Scan for the cell matching the given text and deliver its [X, Y] coordinate at center. 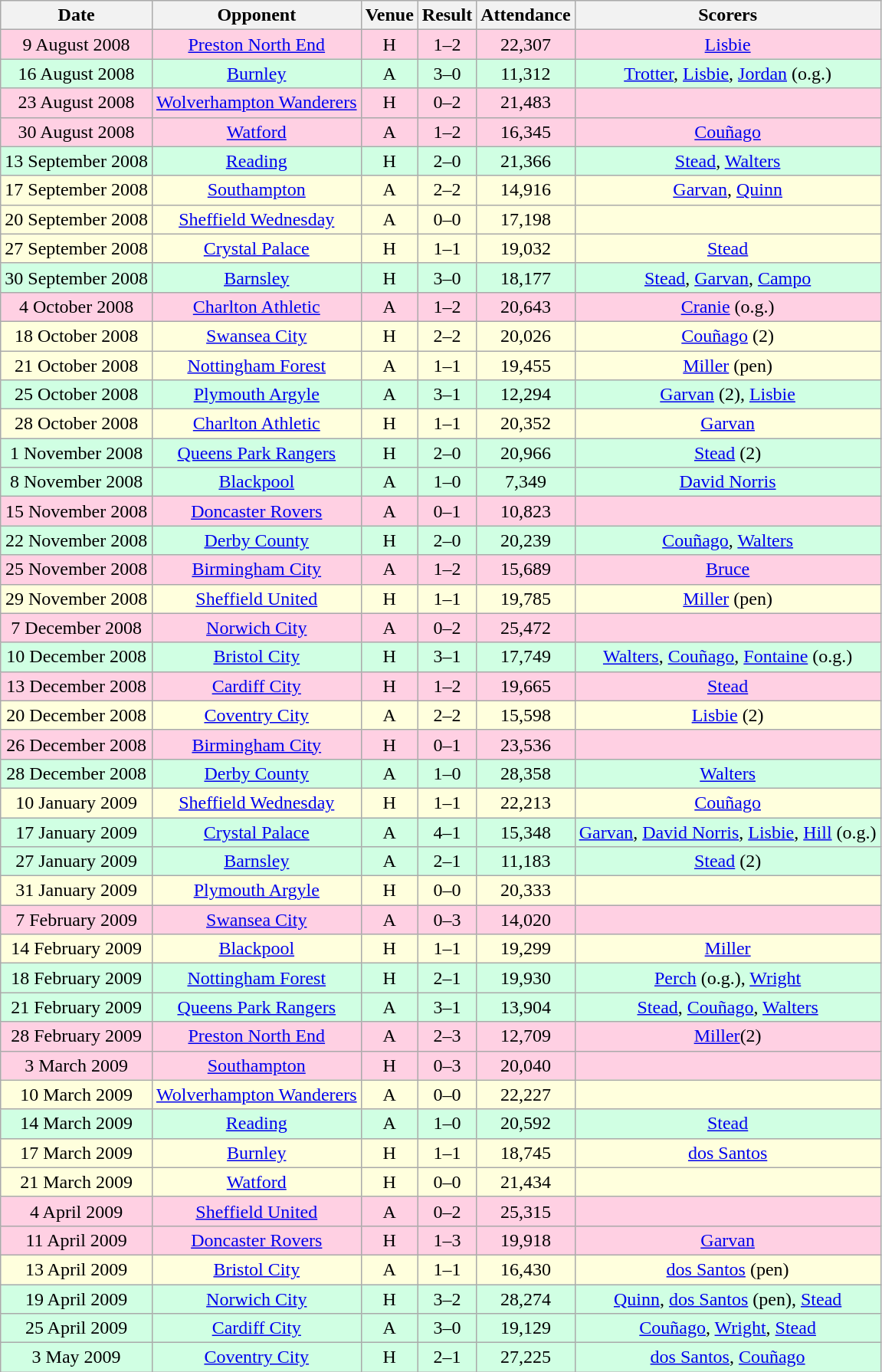
11,183 [526, 862]
28 October 2008 [77, 424]
8 November 2008 [77, 482]
Miller(2) [728, 1036]
13 April 2009 [77, 1269]
19,455 [526, 366]
Lisbie (2) [728, 715]
23 August 2008 [77, 103]
21 February 2009 [77, 1007]
12,709 [526, 1036]
Couñago, Walters [728, 540]
13 December 2008 [77, 686]
25 April 2009 [77, 1328]
23,536 [526, 744]
21 March 2009 [77, 1182]
Cranie (o.g.) [728, 307]
3–2 [447, 1299]
19 April 2009 [77, 1299]
27 September 2008 [77, 248]
12,294 [526, 395]
25,315 [526, 1211]
17 March 2009 [77, 1153]
14 March 2009 [77, 1124]
2–3 [447, 1036]
26 December 2008 [77, 744]
31 January 2009 [77, 891]
19,129 [526, 1328]
Stead, Garvan, Campo [728, 277]
17 January 2009 [77, 832]
28 February 2009 [77, 1036]
dos Santos, Couñago [728, 1357]
20,966 [526, 453]
28 December 2008 [77, 773]
Lisbie [728, 44]
Couñago, Wright, Stead [728, 1328]
18 October 2008 [77, 336]
Miller [728, 949]
10 December 2008 [77, 657]
15 November 2008 [77, 511]
10,823 [526, 511]
10 January 2009 [77, 803]
Result [447, 15]
30 September 2008 [77, 277]
Stead, Couñago, Walters [728, 1007]
Couñago (2) [728, 336]
27,225 [526, 1357]
14 February 2009 [77, 949]
15,348 [526, 832]
20,643 [526, 307]
20 December 2008 [77, 715]
22,227 [526, 1095]
1 November 2008 [77, 453]
20,040 [526, 1065]
16,345 [526, 132]
17 September 2008 [77, 190]
19,930 [526, 978]
20,352 [526, 424]
20,333 [526, 891]
1–3 [447, 1240]
21,366 [526, 161]
7 February 2009 [77, 920]
30 August 2008 [77, 132]
10 March 2009 [77, 1095]
4–1 [447, 832]
25,472 [526, 628]
Trotter, Lisbie, Jordan (o.g.) [728, 74]
20,239 [526, 540]
28,358 [526, 773]
19,785 [526, 599]
Garvan, Quinn [728, 190]
4 October 2008 [77, 307]
dos Santos [728, 1153]
4 April 2009 [77, 1211]
19,299 [526, 949]
16 August 2008 [77, 74]
Stead, Walters [728, 161]
18,745 [526, 1153]
9 August 2008 [77, 44]
14,020 [526, 920]
20,592 [526, 1124]
Venue [389, 15]
13 September 2008 [77, 161]
17,749 [526, 657]
7,349 [526, 482]
15,598 [526, 715]
11 April 2009 [77, 1240]
Date [77, 15]
20 September 2008 [77, 219]
Garvan (2), Lisbie [728, 395]
19,918 [526, 1240]
17,198 [526, 219]
Attendance [526, 15]
Perch (o.g.), Wright [728, 978]
Opponent [256, 15]
16,430 [526, 1269]
28,274 [526, 1299]
20,026 [526, 336]
14,916 [526, 190]
25 November 2008 [77, 569]
13,904 [526, 1007]
David Norris [728, 482]
Walters, Couñago, Fontaine (o.g.) [728, 657]
29 November 2008 [77, 599]
dos Santos (pen) [728, 1269]
19,032 [526, 248]
18 February 2009 [77, 978]
27 January 2009 [77, 862]
11,312 [526, 74]
Scorers [728, 15]
18,177 [526, 277]
22,307 [526, 44]
Walters [728, 773]
3 May 2009 [77, 1357]
22 November 2008 [77, 540]
15,689 [526, 569]
21,434 [526, 1182]
21 October 2008 [77, 366]
Quinn, dos Santos (pen), Stead [728, 1299]
19,665 [526, 686]
3 March 2009 [77, 1065]
25 October 2008 [77, 395]
21,483 [526, 103]
22,213 [526, 803]
Garvan, David Norris, Lisbie, Hill (o.g.) [728, 832]
7 December 2008 [77, 628]
Bruce [728, 569]
